Search for the cell housing the specified text and yield its [X, Y] center coordinate. 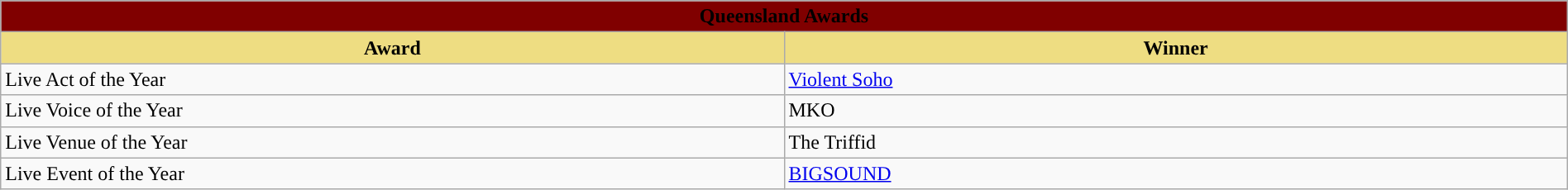
The Triffid [1176, 142]
BIGSOUND [1176, 173]
MKO [1176, 111]
Violent Soho [1176, 79]
Queensland Awards [784, 17]
Award [392, 48]
Live Event of the Year [392, 173]
Winner [1176, 48]
Live Venue of the Year [392, 142]
Live Voice of the Year [392, 111]
Live Act of the Year [392, 79]
